For the text-containing cell, return its midpoint in [x, y] coordinate format. 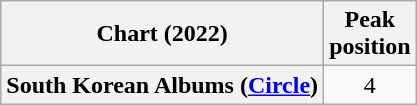
4 [370, 85]
Peakposition [370, 34]
South Korean Albums (Circle) [162, 85]
Chart (2022) [162, 34]
